Provide the [X, Y] coordinate of the cell's center where the given text is located.  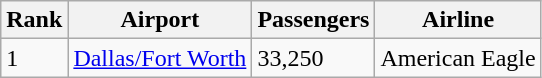
33,250 [314, 58]
Dallas/Fort Worth [160, 58]
Rank [34, 20]
Airport [160, 20]
American Eagle [458, 58]
Airline [458, 20]
1 [34, 58]
Passengers [314, 20]
